Capture the cell that displays the provided text and extract its (x, y) central coordinate. 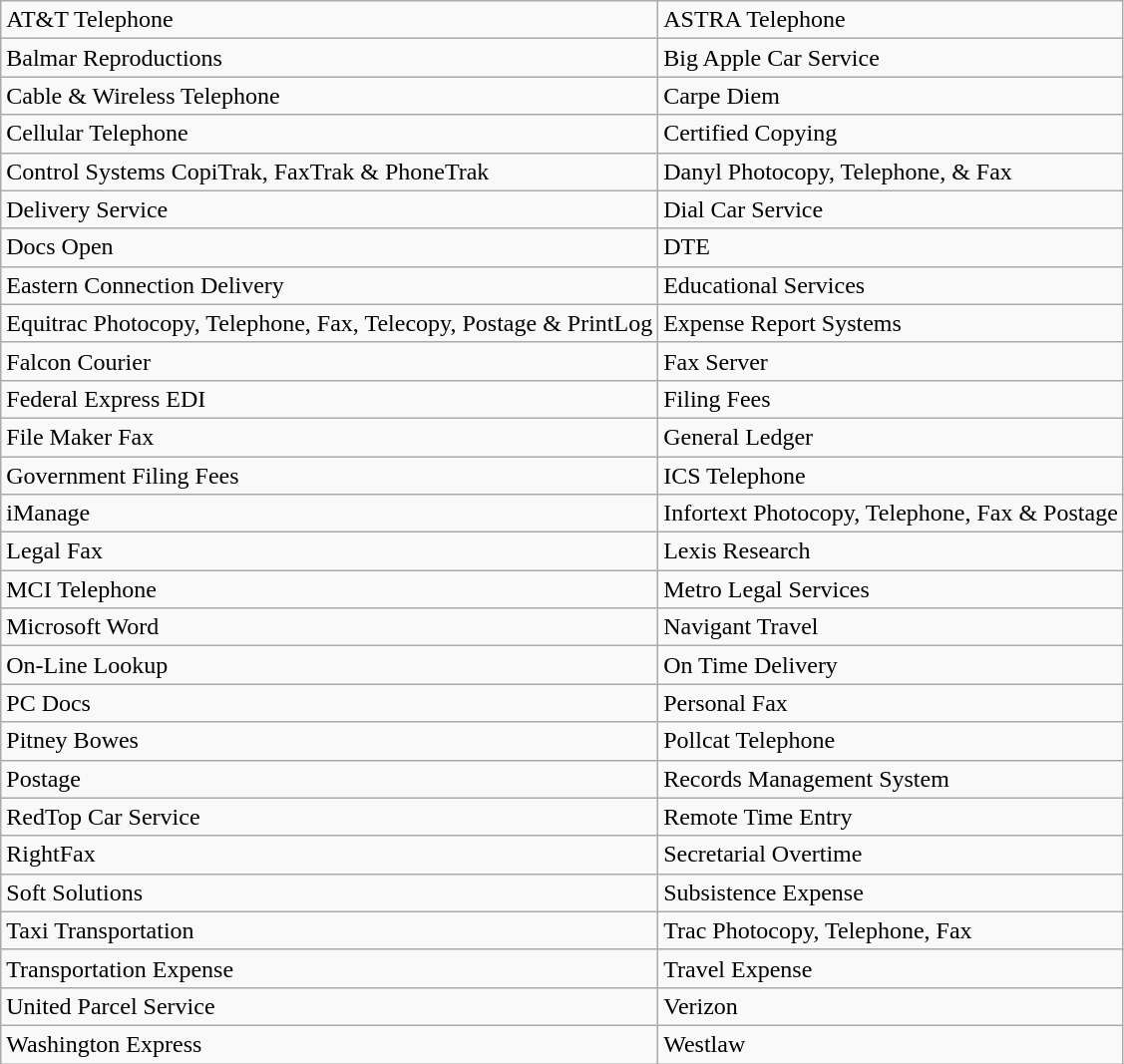
Records Management System (892, 779)
Cable & Wireless Telephone (329, 96)
MCI Telephone (329, 589)
Equitrac Photocopy, Telephone, Fax, Telecopy, Postage & PrintLog (329, 323)
Metro Legal Services (892, 589)
Balmar Reproductions (329, 58)
PC Docs (329, 703)
Infortext Photocopy, Telephone, Fax & Postage (892, 514)
Eastern Connection Delivery (329, 285)
Postage (329, 779)
Falcon Courier (329, 361)
ASTRA Telephone (892, 20)
Fax Server (892, 361)
iManage (329, 514)
DTE (892, 247)
Personal Fax (892, 703)
Cellular Telephone (329, 134)
ICS Telephone (892, 476)
Taxi Transportation (329, 930)
On Time Delivery (892, 665)
Remote Time Entry (892, 817)
Lexis Research (892, 551)
Expense Report Systems (892, 323)
Federal Express EDI (329, 399)
Navigant Travel (892, 627)
Secretarial Overtime (892, 855)
On-Line Lookup (329, 665)
Control Systems CopiTrak, FaxTrak & PhoneTrak (329, 172)
United Parcel Service (329, 1006)
Pollcat Telephone (892, 741)
Delivery Service (329, 209)
Travel Expense (892, 968)
Certified Copying (892, 134)
Subsistence Expense (892, 892)
Filing Fees (892, 399)
RedTop Car Service (329, 817)
Educational Services (892, 285)
Microsoft Word (329, 627)
RightFax (329, 855)
Legal Fax (329, 551)
General Ledger (892, 437)
Carpe Diem (892, 96)
AT&T Telephone (329, 20)
Trac Photocopy, Telephone, Fax (892, 930)
Westlaw (892, 1044)
Docs Open (329, 247)
Washington Express (329, 1044)
Big Apple Car Service (892, 58)
Transportation Expense (329, 968)
File Maker Fax (329, 437)
Soft Solutions (329, 892)
Pitney Bowes (329, 741)
Government Filing Fees (329, 476)
Danyl Photocopy, Telephone, & Fax (892, 172)
Verizon (892, 1006)
Dial Car Service (892, 209)
